Identify which cell holds the provided text, then report its [X, Y] central coordinate. 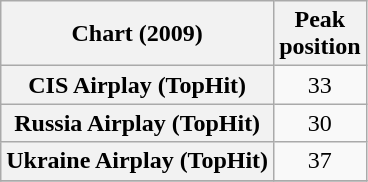
33 [320, 85]
Chart (2009) [138, 34]
Peakposition [320, 34]
30 [320, 123]
Russia Airplay (TopHit) [138, 123]
37 [320, 161]
Ukraine Airplay (TopHit) [138, 161]
CIS Airplay (TopHit) [138, 85]
